Identify which cell holds the provided text, then report its (x, y) central coordinate. 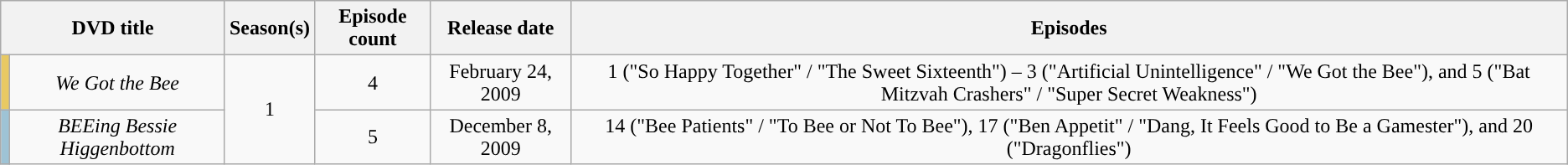
5 (374, 137)
Season(s) (270, 28)
Release date (501, 28)
BEEing Bessie Higgenbottom (117, 137)
Episodes (1069, 28)
DVD title (113, 28)
14 ("Bee Patients" / "To Bee or Not To Bee"), 17 ("Ben Appetit" / "Dang, It Feels Good to Be a Gamester"), and 20 ("Dragonflies") (1069, 137)
We Got the Bee (117, 82)
Episode count (374, 28)
4 (374, 82)
February 24, 2009 (501, 82)
1 (270, 110)
December 8, 2009 (501, 137)
